Capture the cell that displays the provided text and extract its (x, y) central coordinate. 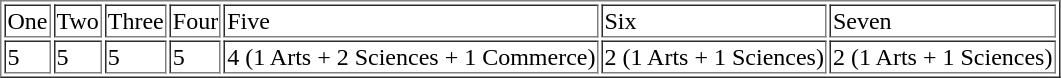
Six (714, 20)
Two (77, 20)
One (27, 20)
Seven (942, 20)
Five (411, 20)
4 (1 Arts + 2 Sciences + 1 Commerce) (411, 56)
Three (136, 20)
Four (196, 20)
